Identify which cell holds the provided text, then report its (X, Y) central coordinate. 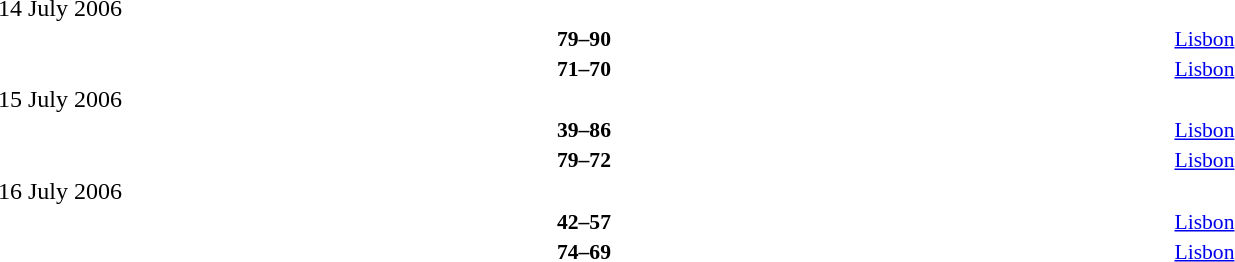
79–72 (584, 160)
79–90 (584, 38)
42–57 (584, 222)
39–86 (584, 130)
71–70 (584, 68)
